For the text-containing cell, return its midpoint in [X, Y] coordinate format. 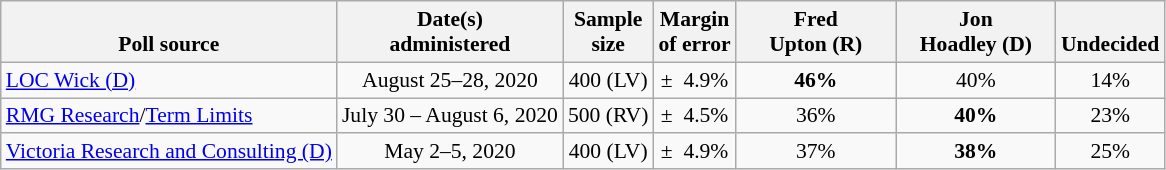
36% [816, 116]
JonHoadley (D) [976, 32]
Victoria Research and Consulting (D) [169, 152]
14% [1110, 80]
May 2–5, 2020 [450, 152]
RMG Research/Term Limits [169, 116]
Undecided [1110, 32]
38% [976, 152]
23% [1110, 116]
LOC Wick (D) [169, 80]
August 25–28, 2020 [450, 80]
± 4.5% [694, 116]
Poll source [169, 32]
FredUpton (R) [816, 32]
25% [1110, 152]
Date(s)administered [450, 32]
37% [816, 152]
500 (RV) [608, 116]
46% [816, 80]
July 30 – August 6, 2020 [450, 116]
Marginof error [694, 32]
Samplesize [608, 32]
